Return [x, y] of the center of cell containing provided text 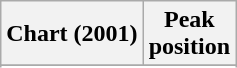
Chart (2001) [72, 34]
Peakposition [189, 34]
